Search for the cell housing the specified text and yield its (x, y) center coordinate. 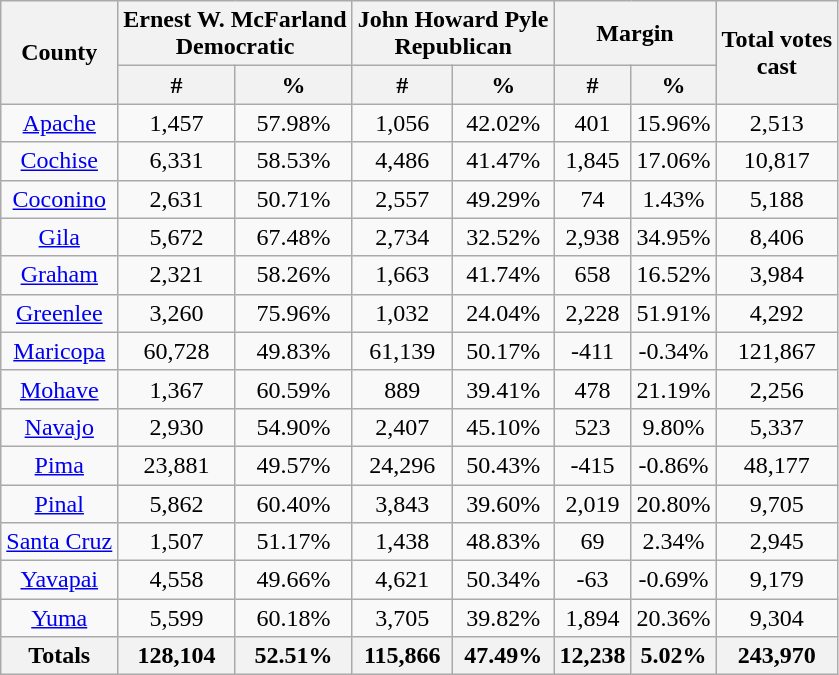
2.34% (674, 542)
Santa Cruz (60, 542)
9,705 (777, 503)
2,019 (592, 503)
49.57% (294, 465)
Yavapai (60, 580)
5.02% (674, 656)
8,406 (777, 237)
2,938 (592, 237)
Mohave (60, 389)
478 (592, 389)
5,337 (777, 427)
6,331 (176, 161)
1,507 (176, 542)
3,260 (176, 313)
10,817 (777, 161)
4,486 (402, 161)
5,672 (176, 237)
4,292 (777, 313)
51.91% (674, 313)
401 (592, 123)
128,104 (176, 656)
49.29% (503, 199)
1,894 (592, 618)
Ernest W. McFarlandDemocratic (235, 34)
75.96% (294, 313)
24,296 (402, 465)
60.18% (294, 618)
Apache (60, 123)
3,843 (402, 503)
58.53% (294, 161)
-411 (592, 351)
69 (592, 542)
Cochise (60, 161)
60.40% (294, 503)
Pima (60, 465)
5,862 (176, 503)
42.02% (503, 123)
County (60, 52)
39.41% (503, 389)
-415 (592, 465)
61,139 (402, 351)
523 (592, 427)
39.60% (503, 503)
Coconino (60, 199)
32.52% (503, 237)
4,621 (402, 580)
60.59% (294, 389)
50.34% (503, 580)
48,177 (777, 465)
1,845 (592, 161)
20.36% (674, 618)
15.96% (674, 123)
-0.69% (674, 580)
-0.86% (674, 465)
34.95% (674, 237)
52.51% (294, 656)
3,705 (402, 618)
60,728 (176, 351)
1,457 (176, 123)
5,188 (777, 199)
2,513 (777, 123)
3,984 (777, 275)
889 (402, 389)
Gila (60, 237)
2,321 (176, 275)
4,558 (176, 580)
John Howard PyleRepublican (453, 34)
49.83% (294, 351)
Greenlee (60, 313)
1,056 (402, 123)
49.66% (294, 580)
-63 (592, 580)
Total votescast (777, 52)
Pinal (60, 503)
45.10% (503, 427)
2,557 (402, 199)
41.47% (503, 161)
9.80% (674, 427)
67.48% (294, 237)
50.43% (503, 465)
41.74% (503, 275)
Graham (60, 275)
17.06% (674, 161)
1,663 (402, 275)
1.43% (674, 199)
1,367 (176, 389)
-0.34% (674, 351)
9,304 (777, 618)
1,438 (402, 542)
48.83% (503, 542)
74 (592, 199)
20.80% (674, 503)
2,930 (176, 427)
2,631 (176, 199)
121,867 (777, 351)
Margin (635, 34)
54.90% (294, 427)
50.71% (294, 199)
658 (592, 275)
58.26% (294, 275)
1,032 (402, 313)
57.98% (294, 123)
2,945 (777, 542)
Totals (60, 656)
5,599 (176, 618)
115,866 (402, 656)
16.52% (674, 275)
243,970 (777, 656)
47.49% (503, 656)
2,256 (777, 389)
24.04% (503, 313)
2,734 (402, 237)
Yuma (60, 618)
23,881 (176, 465)
Maricopa (60, 351)
Navajo (60, 427)
21.19% (674, 389)
12,238 (592, 656)
39.82% (503, 618)
2,407 (402, 427)
50.17% (503, 351)
51.17% (294, 542)
9,179 (777, 580)
2,228 (592, 313)
